Detect which cell encompasses the target text, then output its (X, Y) center coordinate. 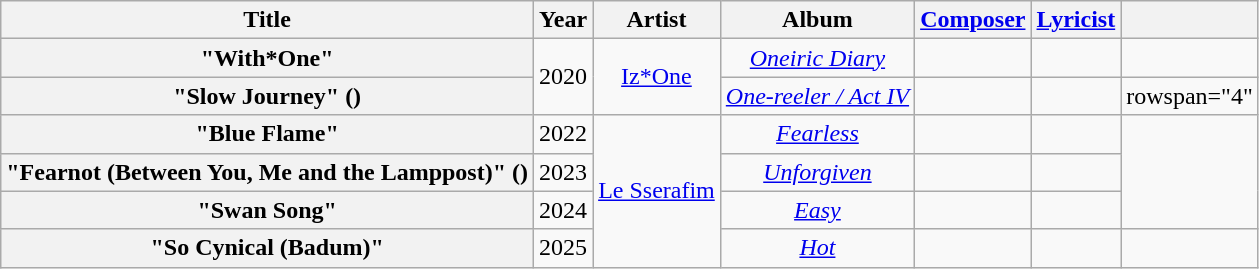
"With*One" (268, 58)
Composer (973, 20)
2025 (564, 248)
"So Cynical (Badum)" (268, 248)
2023 (564, 172)
Hot (817, 248)
"Fearnot (Between You, Me and the Lamppost)" () (268, 172)
"Swan Song" (268, 210)
Unforgiven (817, 172)
Fearless (817, 134)
2022 (564, 134)
Artist (657, 20)
Title (268, 20)
Le Sserafim (657, 191)
Year (564, 20)
rowspan="4" (1190, 96)
Oneiric Diary (817, 58)
Iz*One (657, 77)
Lyricist (1076, 20)
2020 (564, 77)
Easy (817, 210)
"Blue Flame" (268, 134)
2024 (564, 210)
Album (817, 20)
"Slow Journey" () (268, 96)
One-reeler / Act IV (817, 96)
